Return (x, y) of the center of cell containing provided text 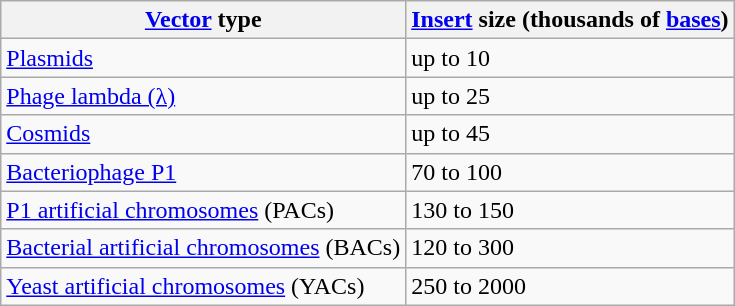
130 to 150 (570, 210)
Yeast artificial chromosomes (YACs) (204, 286)
Cosmids (204, 134)
120 to 300 (570, 248)
Phage lambda (λ) (204, 96)
70 to 100 (570, 172)
up to 45 (570, 134)
Bacterial artificial chromosomes (BACs) (204, 248)
P1 artificial chromosomes (PACs) (204, 210)
up to 10 (570, 58)
Plasmids (204, 58)
Bacteriophage P1 (204, 172)
250 to 2000 (570, 286)
up to 25 (570, 96)
Vector type (204, 20)
Insert size (thousands of bases) (570, 20)
